Provide the [x, y] coordinate of the cell's center where the given text is located.  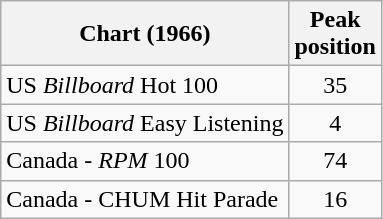
US Billboard Hot 100 [145, 85]
Canada - RPM 100 [145, 161]
US Billboard Easy Listening [145, 123]
35 [335, 85]
16 [335, 199]
4 [335, 123]
Chart (1966) [145, 34]
74 [335, 161]
Peakposition [335, 34]
Canada - CHUM Hit Parade [145, 199]
